Search for the cell housing the specified text and yield its [X, Y] center coordinate. 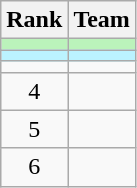
4 [34, 91]
Rank [34, 20]
6 [34, 167]
Team [102, 20]
5 [34, 129]
